Scan for the cell matching the given text and deliver its [X, Y] coordinate at center. 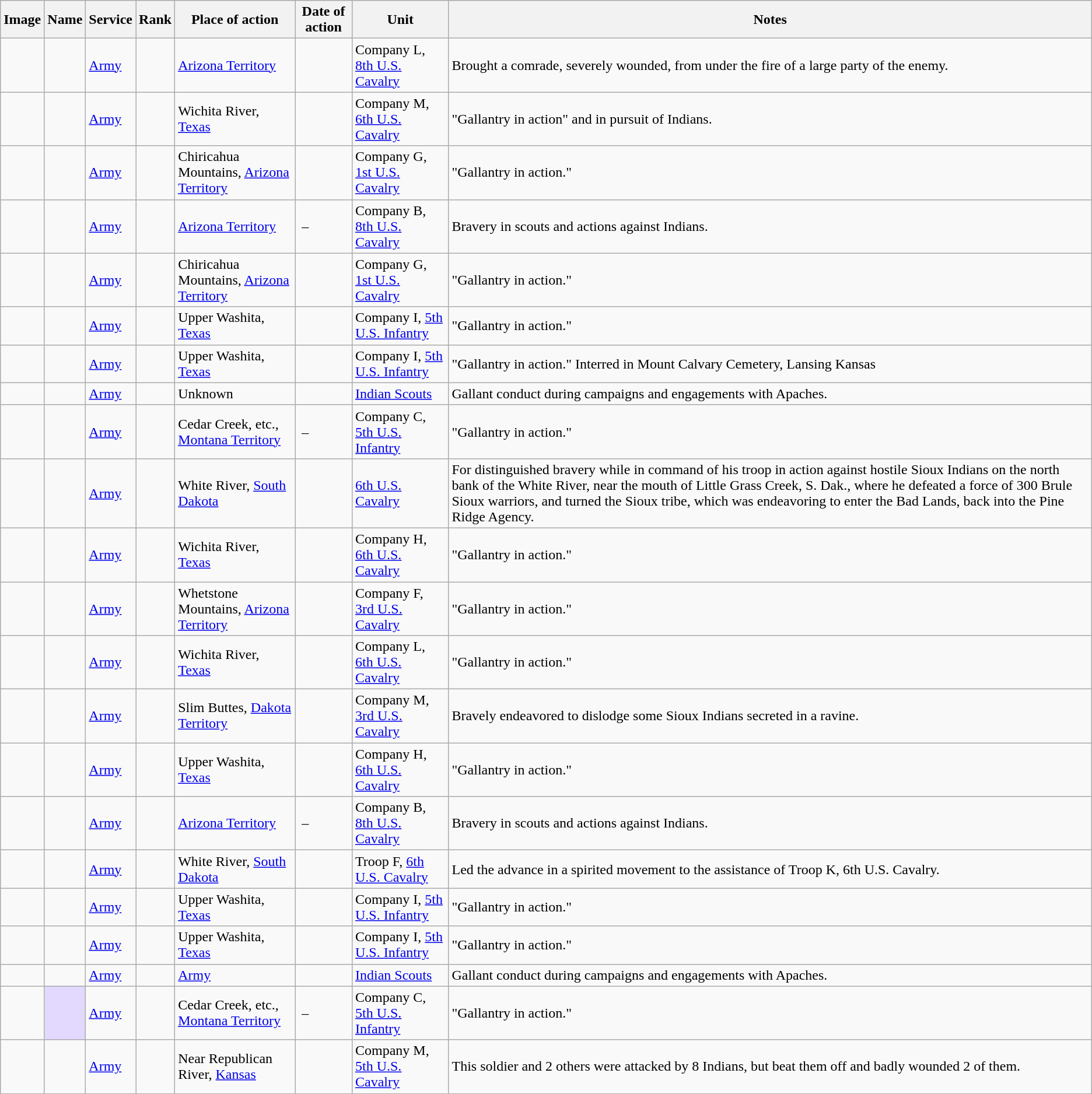
Place of action [235, 20]
Led the advance in a spirited movement to the assistance of Troop K, 6th U.S. Cavalry. [770, 869]
Whetstone Mountains, Arizona Territory [235, 609]
Company F, 3rd U.S. Cavalry [400, 609]
Brought a comrade, severely wounded, from under the fire of a large party of the enemy. [770, 65]
Company M, 6th U.S. Cavalry [400, 119]
"Gallantry in action." Interred in Mount Calvary Cemetery, Lansing Kansas [770, 364]
"Gallantry in action" and in pursuit of Indians. [770, 119]
Company M, 3rd U.S. Cavalry [400, 716]
Date of action [324, 20]
Slim Buttes, Dakota Territory [235, 716]
Image [22, 20]
Company L, 8th U.S. Cavalry [400, 65]
Bravely endeavored to dislodge some Sioux Indians secreted in a ravine. [770, 716]
Unknown [235, 394]
Near Republican River, Kansas [235, 1067]
Service [111, 20]
This soldier and 2 others were attacked by 8 Indians, but beat them off and badly wounded 2 of them. [770, 1067]
Unit [400, 20]
Name [65, 20]
Notes [770, 20]
Troop F, 6th U.S. Cavalry [400, 869]
Company L, 6th U.S. Cavalry [400, 662]
6th U.S. Cavalry [400, 493]
Rank [155, 20]
Company M, 5th U.S. Cavalry [400, 1067]
